Find where the given text appears and provide that cell's center as (X, Y) coordinate. 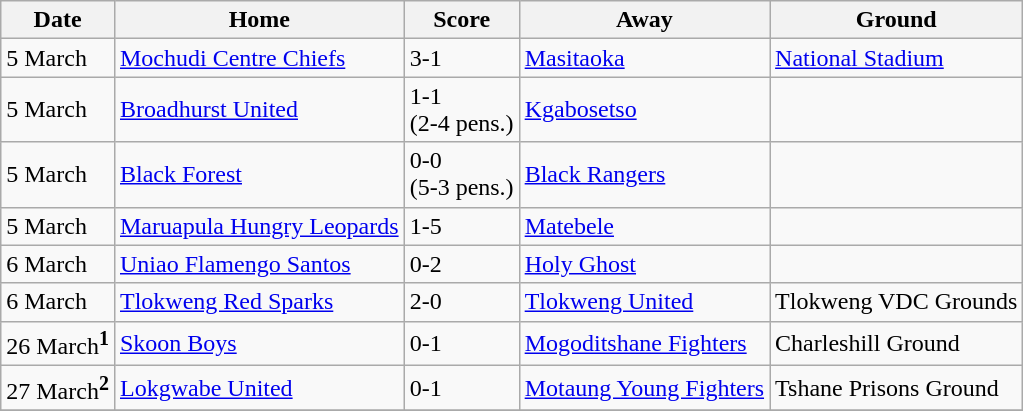
Ground (896, 20)
Tlokweng VDC Grounds (896, 302)
Motaung Young Fighters (644, 388)
Score (462, 20)
Skoon Boys (259, 344)
National Stadium (896, 58)
Lokgwabe United (259, 388)
Mochudi Centre Chiefs (259, 58)
0-0(5-3 pens.) (462, 174)
Date (58, 20)
Away (644, 20)
Home (259, 20)
3-1 (462, 58)
27 March2 (58, 388)
Black Forest (259, 174)
Tlokweng Red Sparks (259, 302)
Maruapula Hungry Leopards (259, 226)
Tlokweng United (644, 302)
1-5 (462, 226)
Black Rangers (644, 174)
Matebele (644, 226)
Uniao Flamengo Santos (259, 264)
Mogoditshane Fighters (644, 344)
1-1(2-4 pens.) (462, 110)
26 March1 (58, 344)
Charleshill Ground (896, 344)
Holy Ghost (644, 264)
Tshane Prisons Ground (896, 388)
Kgabosetso (644, 110)
0-2 (462, 264)
2-0 (462, 302)
Masitaoka (644, 58)
Broadhurst United (259, 110)
